Provide the (X, Y) coordinate of the cell's center where the given text is located.  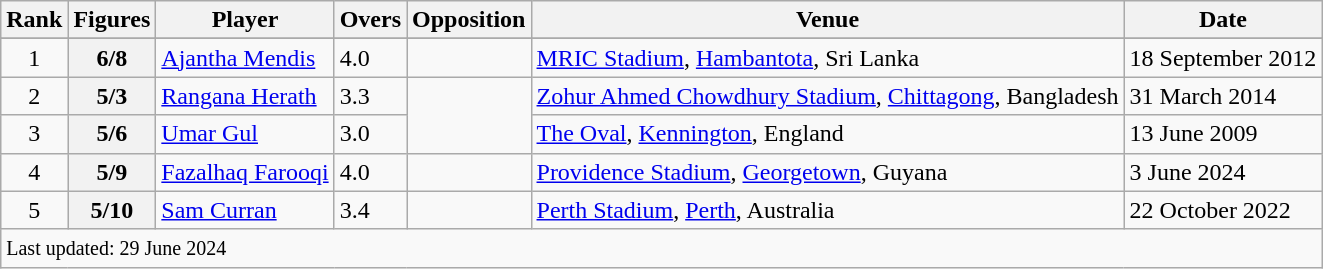
18 September 2012 (1223, 58)
Zohur Ahmed Chowdhury Stadium, Chittagong, Bangladesh (828, 96)
3 (34, 134)
Providence Stadium, Georgetown, Guyana (828, 172)
Opposition (469, 20)
2 (34, 96)
Sam Curran (245, 210)
Umar Gul (245, 134)
MRIC Stadium, Hambantota, Sri Lanka (828, 58)
1 (34, 58)
Rank (34, 20)
5/9 (112, 172)
22 October 2022 (1223, 210)
The Oval, Kennington, England (828, 134)
Fazalhaq Farooqi (245, 172)
Perth Stadium, Perth, Australia (828, 210)
3.4 (370, 210)
5 (34, 210)
31 March 2014 (1223, 96)
13 June 2009 (1223, 134)
Date (1223, 20)
Player (245, 20)
3.3 (370, 96)
Venue (828, 20)
6/8 (112, 58)
4 (34, 172)
Rangana Herath (245, 96)
Figures (112, 20)
5/10 (112, 210)
Ajantha Mendis (245, 58)
3 June 2024 (1223, 172)
5/6 (112, 134)
3.0 (370, 134)
5/3 (112, 96)
Last updated: 29 June 2024 (662, 248)
Overs (370, 20)
